For the text-containing cell, return its midpoint in [x, y] coordinate format. 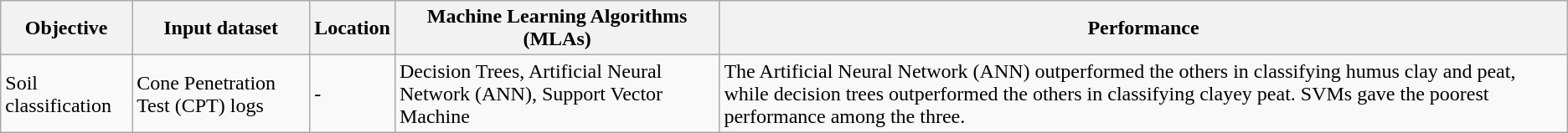
Performance [1143, 28]
Location [353, 28]
Soil classification [67, 94]
Decision Trees, Artificial Neural Network (ANN), Support Vector Machine [556, 94]
Machine Learning Algorithms (MLAs) [556, 28]
Cone Penetration Test (CPT) logs [221, 94]
Input dataset [221, 28]
Objective [67, 28]
- [353, 94]
